Provide the [x, y] coordinate of the cell's center where the given text is located.  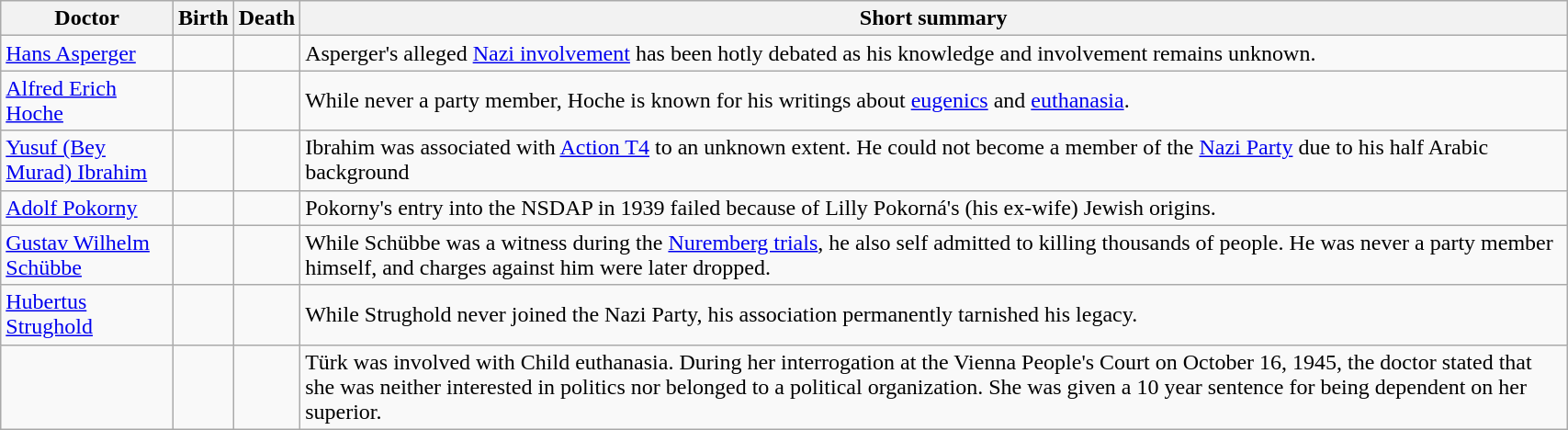
Pokorny's entry into the NSDAP in 1939 failed because of Lilly Pokorná's (his ex-wife) Jewish origins. [933, 208]
Ibrahim was associated with Action T4 to an unknown extent. He could not become a member of the Nazi Party due to his half Arabic background [933, 160]
While Strughold never joined the Nazi Party, his association permanently tarnished his legacy. [933, 314]
Gustav Wilhelm Schübbe [87, 255]
Doctor [87, 18]
Birth [203, 18]
Death [266, 18]
Hans Asperger [87, 53]
While never a party member, Hoche is known for his writings about eugenics and euthanasia. [933, 101]
Alfred Erich Hoche [87, 101]
Asperger's alleged Nazi involvement has been hotly debated as his knowledge and involvement remains unknown. [933, 53]
Yusuf (Bey Murad) Ibrahim [87, 160]
Adolf Pokorny [87, 208]
Short summary [933, 18]
Hubertus Strughold [87, 314]
